Determine the (X, Y) coordinate at the center of the cell enclosing the given text.  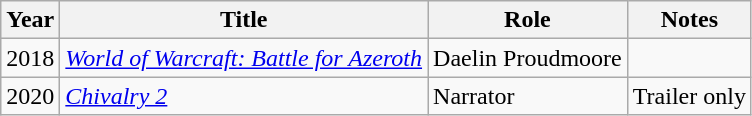
Trailer only (689, 96)
Narrator (528, 96)
Role (528, 20)
Daelin Proudmoore (528, 58)
Notes (689, 20)
Chivalry 2 (244, 96)
Year (30, 20)
2018 (30, 58)
2020 (30, 96)
Title (244, 20)
World of Warcraft: Battle for Azeroth (244, 58)
